Identify which cell holds the provided text, then report its [x, y] central coordinate. 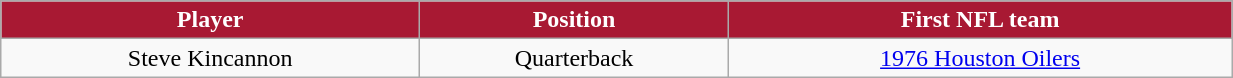
Position [574, 20]
1976 Houston Oilers [980, 58]
Steve Kincannon [210, 58]
Quarterback [574, 58]
First NFL team [980, 20]
Player [210, 20]
